Provide the [X, Y] coordinate of the cell's center where the given text is located.  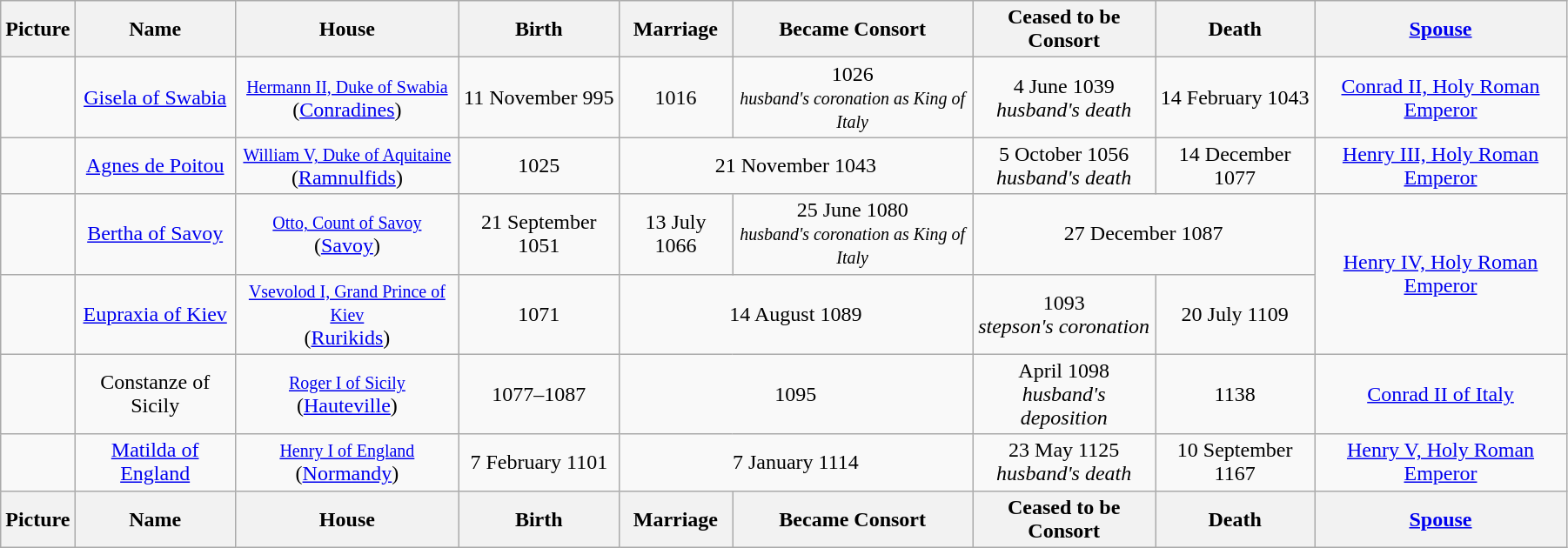
13 July 1066 [675, 234]
1026husband's coronation as King of Italy [853, 97]
April 1098husband's deposition [1064, 394]
1071 [539, 314]
Conrad II of Italy [1441, 394]
Gisela of Swabia [155, 97]
Henry IV, Holy Roman Emperor [1441, 274]
Bertha of Savoy [155, 234]
4 June 1039husband's death [1064, 97]
14 August 1089 [795, 314]
Conrad II, Holy Roman Emperor [1441, 97]
27 December 1087 [1143, 234]
21 November 1043 [795, 165]
Hermann II, Duke of Swabia(Conradines) [346, 97]
Otto, Count of Savoy(Savoy) [346, 234]
William V, Duke of Aquitaine(Ramnulfids) [346, 165]
Matilda of England [155, 463]
Constanze of Sicily [155, 394]
Roger I of Sicily(Hauteville) [346, 394]
Eupraxia of Kiev [155, 314]
Henry V, Holy Roman Emperor [1441, 463]
Henry III, Holy Roman Emperor [1441, 165]
Vsevolod I, Grand Prince of Kiev(Rurikids) [346, 314]
14 February 1043 [1236, 97]
7 February 1101 [539, 463]
1077–1087 [539, 394]
11 November 995 [539, 97]
1016 [675, 97]
20 July 1109 [1236, 314]
1093stepson's coronation [1064, 314]
Henry I of England(Normandy) [346, 463]
1095 [795, 394]
10 September 1167 [1236, 463]
1138 [1236, 394]
1025 [539, 165]
25 June 1080husband's coronation as King of Italy [853, 234]
21 September 1051 [539, 234]
7 January 1114 [795, 463]
5 October 1056husband's death [1064, 165]
23 May 1125husband's death [1064, 463]
14 December 1077 [1236, 165]
Agnes de Poitou [155, 165]
